From the cell containing the given text, extract its center point as [x, y] coordinate. 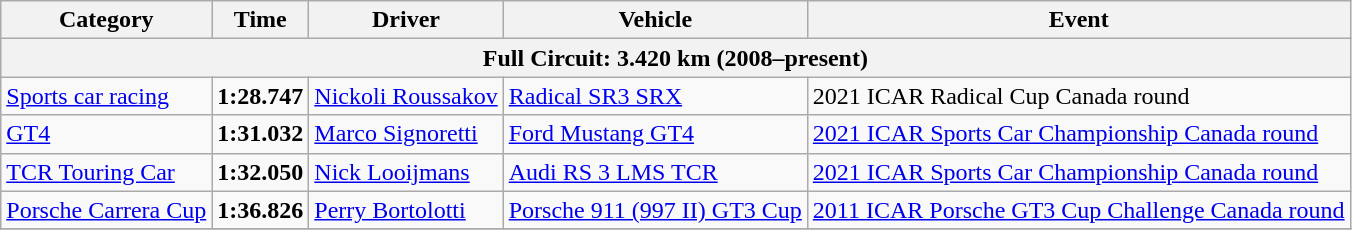
Porsche 911 (997 II) GT3 Cup [655, 210]
Ford Mustang GT4 [655, 134]
GT4 [106, 134]
2021 ICAR Radical Cup Canada round [1078, 96]
Driver [406, 20]
Porsche Carrera Cup [106, 210]
Radical SR3 SRX [655, 96]
Sports car racing [106, 96]
Event [1078, 20]
TCR Touring Car [106, 172]
1:36.826 [260, 210]
Audi RS 3 LMS TCR [655, 172]
Marco Signoretti [406, 134]
Perry Bortolotti [406, 210]
Nick Looijmans [406, 172]
Full Circuit: 3.420 km (2008–present) [676, 58]
Time [260, 20]
2011 ICAR Porsche GT3 Cup Challenge Canada round [1078, 210]
1:32.050 [260, 172]
1:31.032 [260, 134]
Nickoli Roussakov [406, 96]
1:28.747 [260, 96]
Vehicle [655, 20]
Category [106, 20]
